Pinpoint the cell where the given text exists, returning its [x, y] midpoint coordinate. 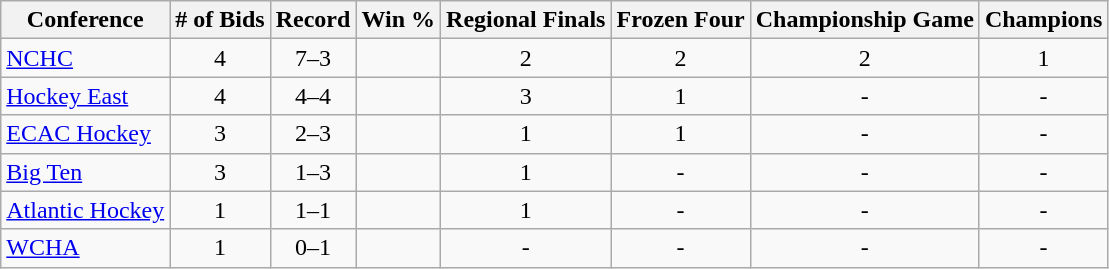
Frozen Four [680, 20]
Champions [1043, 20]
0–1 [313, 248]
Win % [398, 20]
1–3 [313, 172]
ECAC Hockey [86, 134]
Record [313, 20]
7–3 [313, 58]
Championship Game [864, 20]
Hockey East [86, 96]
NCHC [86, 58]
Regional Finals [526, 20]
Big Ten [86, 172]
Atlantic Hockey [86, 210]
2–3 [313, 134]
4–4 [313, 96]
Conference [86, 20]
1–1 [313, 210]
WCHA [86, 248]
# of Bids [220, 20]
